Extract the (x, y) coordinate from the center of the cell holding the provided text.  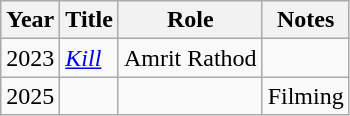
Role (190, 20)
2023 (30, 58)
Notes (306, 20)
Kill (90, 58)
Year (30, 20)
2025 (30, 96)
Amrit Rathod (190, 58)
Filming (306, 96)
Title (90, 20)
